Identify which cell holds the provided text, then report its [x, y] central coordinate. 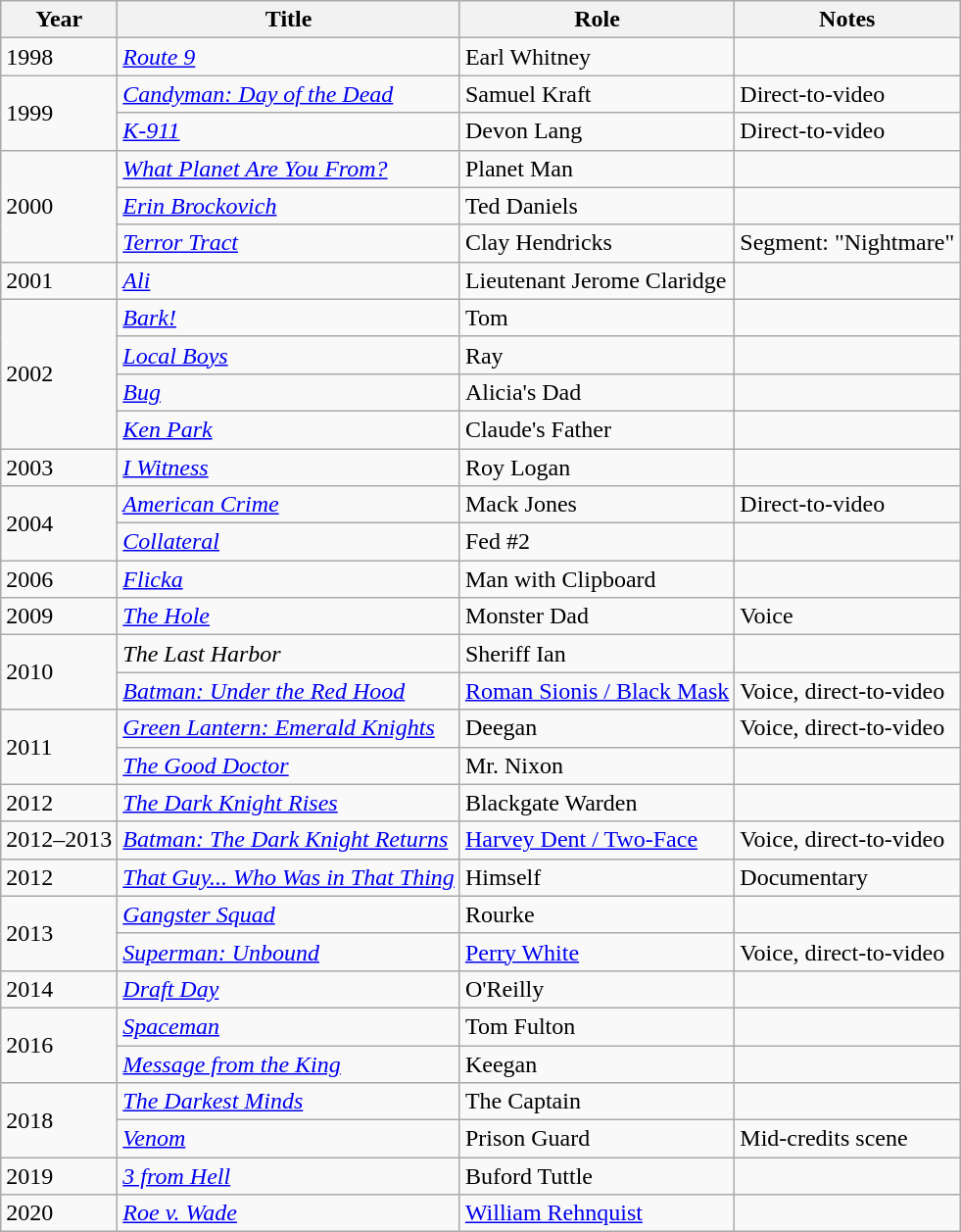
Terror Tract [289, 243]
1999 [59, 113]
Blackgate Warden [597, 803]
Devon Lang [597, 131]
Venom [289, 1139]
Flicka [289, 579]
Ali [289, 280]
2020 [59, 1213]
Draft Day [289, 989]
2000 [59, 206]
Earl Whitney [597, 57]
Ray [597, 355]
Roy Logan [597, 468]
Route 9 [289, 57]
2003 [59, 468]
Spaceman [289, 1026]
Superman: Unbound [289, 952]
Message from the King [289, 1063]
Erin Brockovich [289, 206]
Tom [597, 318]
Ken Park [289, 429]
Role [597, 20]
Keegan [597, 1063]
Gangster Squad [289, 914]
2002 [59, 373]
Bug [289, 392]
The Good Doctor [289, 765]
2011 [59, 747]
Fed #2 [597, 542]
Buford Tuttle [597, 1176]
Candyman: Day of the Dead [289, 94]
Mid-credits scene [847, 1139]
2018 [59, 1120]
Collateral [289, 542]
I Witness [289, 468]
Voice [847, 616]
Segment: "Nightmare" [847, 243]
Sheriff Ian [597, 654]
2009 [59, 616]
Lieutenant Jerome Claridge [597, 280]
The Darkest Minds [289, 1102]
Batman: Under the Red Hood [289, 691]
Claude's Father [597, 429]
Perry White [597, 952]
O'Reilly [597, 989]
2013 [59, 933]
2004 [59, 523]
Ted Daniels [597, 206]
The Hole [289, 616]
2014 [59, 989]
Rourke [597, 914]
K-911 [289, 131]
The Dark Knight Rises [289, 803]
2019 [59, 1176]
Deegan [597, 728]
Tom Fulton [597, 1026]
Green Lantern: Emerald Knights [289, 728]
The Captain [597, 1102]
Mack Jones [597, 505]
Batman: The Dark Knight Returns [289, 840]
2016 [59, 1045]
What Planet Are You From? [289, 169]
William Rehnquist [597, 1213]
Clay Hendricks [597, 243]
Samuel Kraft [597, 94]
2010 [59, 672]
That Guy... Who Was in That Thing [289, 877]
2001 [59, 280]
Roe v. Wade [289, 1213]
Man with Clipboard [597, 579]
Monster Dad [597, 616]
Alicia's Dad [597, 392]
Planet Man [597, 169]
Local Boys [289, 355]
2012–2013 [59, 840]
Himself [597, 877]
2006 [59, 579]
Mr. Nixon [597, 765]
Roman Sionis / Black Mask [597, 691]
Harvey Dent / Two-Face [597, 840]
Documentary [847, 877]
3 from Hell [289, 1176]
Year [59, 20]
Notes [847, 20]
The Last Harbor [289, 654]
1998 [59, 57]
Bark! [289, 318]
American Crime [289, 505]
Title [289, 20]
Prison Guard [597, 1139]
